Scan for the cell matching the given text and deliver its [x, y] coordinate at center. 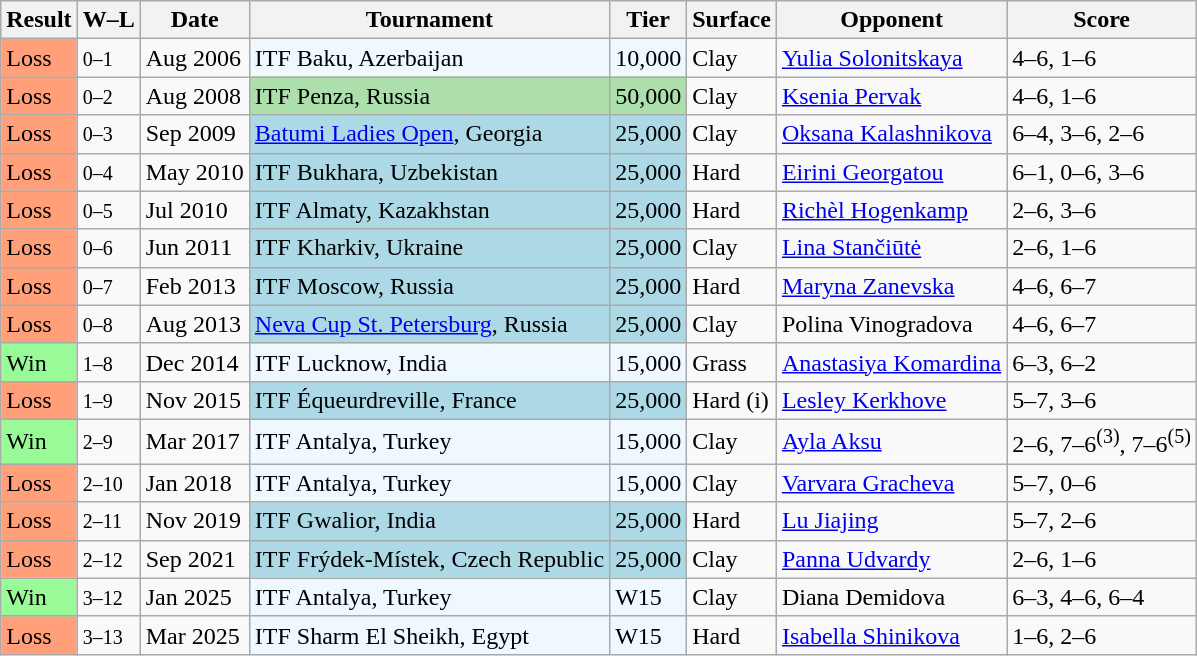
Sep 2009 [194, 134]
Richèl Hogenkamp [891, 210]
W–L [108, 20]
ITF Penza, Russia [429, 96]
Ksenia Pervak [891, 96]
Date [194, 20]
0–1 [108, 58]
ITF Almaty, Kazakhstan [429, 210]
0–5 [108, 210]
0–2 [108, 96]
Dec 2014 [194, 362]
Tier [648, 20]
6–3, 6–2 [1102, 362]
Tournament [429, 20]
5–7, 0–6 [1102, 483]
Surface [732, 20]
Opponent [891, 20]
1–8 [108, 362]
Anastasiya Komardina [891, 362]
2–6, 3–6 [1102, 210]
0–7 [108, 286]
Grass [732, 362]
3–12 [108, 597]
Isabella Shinikova [891, 635]
Batumi Ladies Open, Georgia [429, 134]
ITF Kharkiv, Ukraine [429, 248]
5–7, 3–6 [1102, 400]
ITF Équeurdreville, France [429, 400]
Nov 2015 [194, 400]
Panna Udvardy [891, 559]
May 2010 [194, 172]
Jul 2010 [194, 210]
Neva Cup St. Petersburg, Russia [429, 324]
Ayla Aksu [891, 442]
0–8 [108, 324]
Jun 2011 [194, 248]
Feb 2013 [194, 286]
6–3, 4–6, 6–4 [1102, 597]
1–6, 2–6 [1102, 635]
ITF Sharm El Sheikh, Egypt [429, 635]
2–11 [108, 521]
Aug 2008 [194, 96]
Diana Demidova [891, 597]
0–6 [108, 248]
Lu Jiajing [891, 521]
ITF Baku, Azerbaijan [429, 58]
ITF Moscow, Russia [429, 286]
Score [1102, 20]
Maryna Zanevska [891, 286]
Mar 2017 [194, 442]
Sep 2021 [194, 559]
Mar 2025 [194, 635]
Polina Vinogradova [891, 324]
Oksana Kalashnikova [891, 134]
ITF Lucknow, India [429, 362]
2–6, 7–6(3), 7–6(5) [1102, 442]
2–12 [108, 559]
Jan 2025 [194, 597]
Jan 2018 [194, 483]
Result [39, 20]
Eirini Georgatou [891, 172]
Lesley Kerkhove [891, 400]
50,000 [648, 96]
1–9 [108, 400]
Varvara Gracheva [891, 483]
6–4, 3–6, 2–6 [1102, 134]
Yulia Solonitskaya [891, 58]
3–13 [108, 635]
Lina Stančiūtė [891, 248]
2–10 [108, 483]
2–9 [108, 442]
Nov 2019 [194, 521]
ITF Frýdek-Místek, Czech Republic [429, 559]
5–7, 2–6 [1102, 521]
10,000 [648, 58]
ITF Bukhara, Uzbekistan [429, 172]
ITF Gwalior, India [429, 521]
6–1, 0–6, 3–6 [1102, 172]
Hard (i) [732, 400]
0–4 [108, 172]
0–3 [108, 134]
Aug 2006 [194, 58]
Aug 2013 [194, 324]
